Return (X, Y) of the center of cell containing provided text 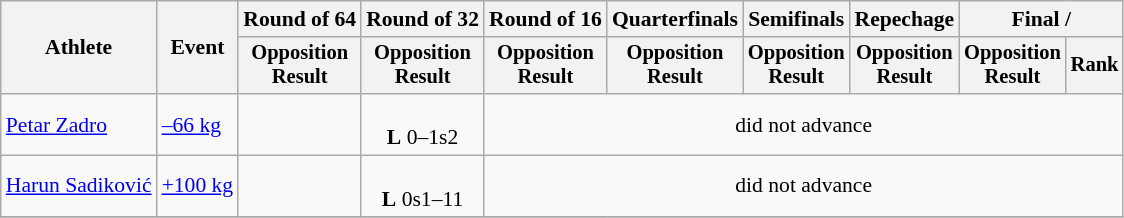
Repechage (905, 19)
Harun Sadiković (79, 186)
Semifinals (796, 19)
–66 kg (198, 124)
Round of 32 (422, 19)
Petar Zadro (79, 124)
Round of 64 (300, 19)
Rank (1095, 66)
Event (198, 48)
L 0–1s2 (422, 124)
Round of 16 (546, 19)
L 0s1–11 (422, 186)
+100 kg (198, 186)
Final / (1041, 19)
Quarterfinals (675, 19)
Athlete (79, 48)
